Extract the [X, Y] coordinate from the center of the cell holding the provided text.  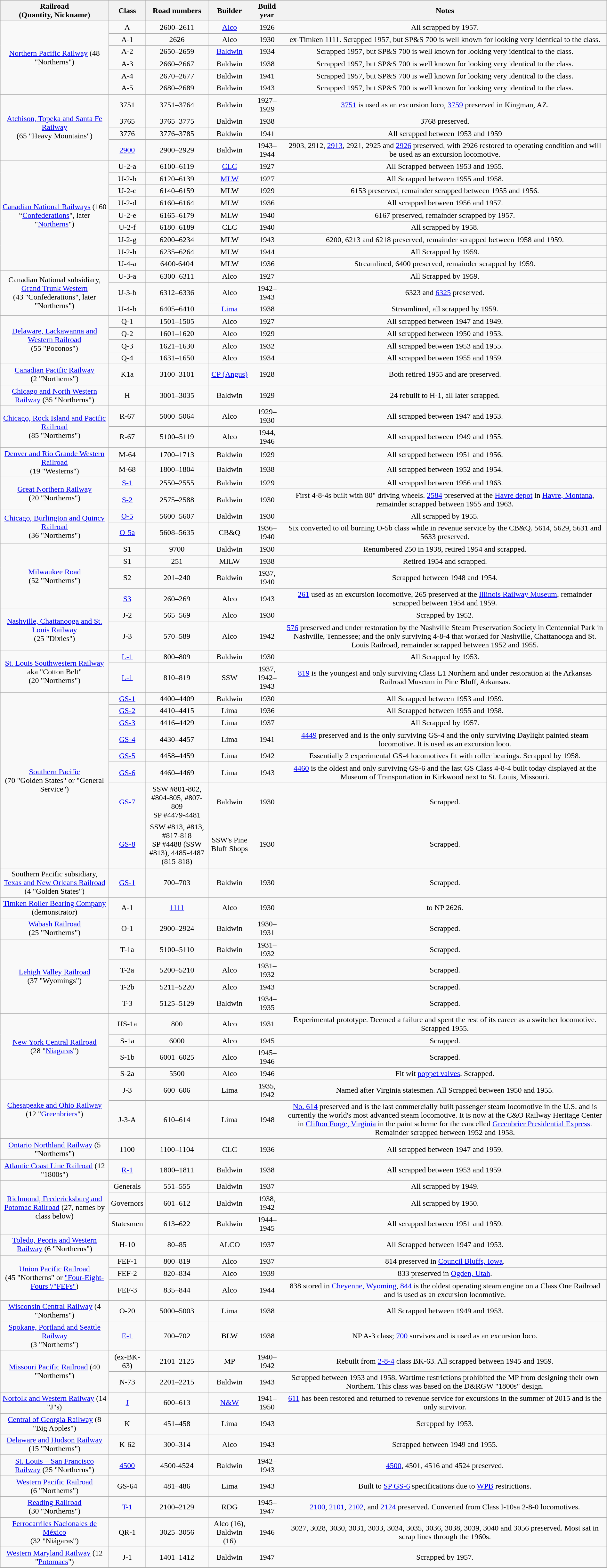
Canadian National Railways (160 “Confederations", later "Northerns") [54, 215]
810–819 [177, 677]
6400-6404 [177, 264]
6200–6234 [177, 240]
5125–5129 [177, 1003]
Named after Virginia statesmen. All Scrapped between 1950 and 1955. [445, 1090]
5200–5210 [177, 970]
ex-Timken 1111. Scrapped 1957, but SP&S 700 is well known for looking very identical to the class. [445, 39]
J-2 [127, 615]
1943–1944 [267, 150]
U-2-g [127, 240]
1937, 1940 [267, 578]
A-3 [127, 64]
2670–2677 [177, 76]
6153 preserved, remainder scrapped between 1955 and 1956. [445, 191]
3751 [127, 104]
1947 [267, 1557]
9700 [177, 549]
1936–1940 [267, 532]
Both retired 1955 and are preserved. [445, 374]
All Scrapped between 1949 and 1953. [445, 1311]
1601–1620 [177, 333]
Ferrocarriles Nacionales de México(32 "Niágaras") [54, 1532]
T-3 [127, 1003]
All scrapped between 1947 and 1959. [445, 1149]
1631–1650 [177, 358]
E-1 [127, 1336]
S3 [127, 598]
5211–5220 [177, 987]
Governors [127, 1203]
Ontario Northland Railway (5 "Northerns") [54, 1149]
Notes [445, 11]
4449 preserved and is the only surviving GS-4 and the only surviving Daylight painted steam locomotive. It is used as an excursion loco. [445, 739]
6180–6189 [177, 227]
GS-5 [127, 756]
Delaware and Hudson Railway (15 "Northerns") [54, 1445]
3025–3056 [177, 1532]
6312–6336 [177, 293]
(ex-BK-63) [127, 1361]
3001–3035 [177, 395]
All scrapped between 1956 and 1963. [445, 483]
SSW's Pine Bluff Shops [229, 844]
U-4-b [127, 309]
All scrapped by 1950. [445, 1203]
2900–2929 [177, 150]
1800–1804 [177, 470]
1800–1811 [177, 1170]
2100–2129 [177, 1507]
838 stored in Cheyenne, Wyoming, 844 is the oldest operating steam engine on a Class One Railroad and is used as an excursion locomotive. [445, 1290]
Milwaukee Road(52 "Northerns") [54, 576]
All Scrapped by 1957. [445, 723]
600–606 [177, 1090]
3768 preserved. [445, 121]
St. Louis Southwestern Railway aka "Cotton Belt"(20 "Northerns") [54, 671]
Class [127, 11]
O-1 [127, 928]
A [127, 27]
Missouri Pacific Railroad (40 "Northerns") [54, 1371]
Northern Pacific Railway (48 "Northerns") [54, 58]
Six converted to oil burning O-5b class while in revenue service by the CB&Q. 5614, 5629, 5631 and 5633 preserved. [445, 532]
K1a [127, 374]
4430–4457 [177, 739]
All scrapped between 1953 and 1959 [445, 133]
700–702 [177, 1336]
1700–1713 [177, 455]
1945–1947 [267, 1507]
U-3-a [127, 276]
3776–3785 [177, 133]
1621–1630 [177, 346]
FEF-3 [127, 1290]
611 has been restored and returned to revenue service for excursions in the summer of 2015 and is the only survivor. [445, 1403]
80–85 [177, 1245]
6100–6119 [177, 166]
H-10 [127, 1245]
800–819 [177, 1261]
All scrapped between 1949 and 1955. [445, 437]
Richmond, Fredericksburg and Potomac Railroad (27, names by class below) [54, 1207]
O-20 [127, 1311]
814 preserved in Council Bluffs, Iowa. [445, 1261]
5608–5635 [177, 532]
S-1a [127, 1041]
4500, 4501, 4516 and 4524 preserved. [445, 1465]
1945 [267, 1041]
1926 [267, 27]
MILW [229, 561]
481–486 [177, 1486]
Spokane, Portland and Seattle Railway(3 "Northerns") [54, 1336]
3751–3764 [177, 104]
All scrapped between 1953 and 1959. [445, 1170]
6323 and 6325 preserved. [445, 293]
RDG [229, 1507]
610–614 [177, 1120]
Renumbered 250 in 1938, retired 1954 and scrapped. [445, 549]
6000 [177, 1041]
A-4 [127, 76]
1941–1950 [267, 1403]
Lehigh Valley Railroad(37 "Wyomings") [54, 976]
4416–4429 [177, 723]
GS-7 [127, 802]
2101–2125 [177, 1361]
1940–1942 [267, 1361]
Denver and Rio Grande Western Railroad(19 "Westerns") [54, 462]
Western Pacific Railroad(6 "Northerns") [54, 1486]
2626 [177, 39]
2550–2555 [177, 483]
551–555 [177, 1186]
All scrapped between 1947 and 1949. [445, 321]
SSW #801-802, #804-805, #807-809SP #4479-4481 [177, 802]
24 rebuilt to H-1, all later scrapped. [445, 395]
T-1a [127, 949]
N-73 [127, 1382]
U-2-b [127, 178]
K-62 [127, 1445]
6200, 6213 and 6218 preserved, remainder scrapped between 1958 and 1959. [445, 240]
GS-6 [127, 773]
2903, 2912, 2913, 2921, 2925 and 2926 preserved, with 2926 restored to operating condition and will be used as an excursion locomotive. [445, 150]
1929–1930 [267, 416]
FEF-1 [127, 1261]
J-1 [127, 1557]
2900 [127, 150]
4458–4459 [177, 756]
6120–6139 [177, 178]
U-2-h [127, 252]
570–589 [177, 636]
SSW [229, 677]
A-2 [127, 52]
601–612 [177, 1203]
Chicago and North Western Railway (35 "Northerns") [54, 395]
N&W [229, 1403]
4410–4415 [177, 711]
U-4-a [127, 264]
Fit wit poppet valves. Scrapped. [445, 1074]
835–844 [177, 1290]
Chicago, Burlington and Quincy Railroad(36 "Northerns") [54, 527]
3100–3101 [177, 374]
All scrapped by 1955. [445, 516]
1934–1935 [267, 1003]
565–569 [177, 615]
CB&Q [229, 532]
5500 [177, 1074]
FEF-2 [127, 1273]
251 [177, 561]
1945–1946 [267, 1057]
Scrapped by 1952. [445, 615]
K [127, 1424]
First 4-8-4s built with 80" driving wheels. 2584 preserved at the Havre depot in Havre, Montana, remainder scrapped between 1955 and 1963. [445, 500]
Norfolk and Western Railway (14 "J"s) [54, 1403]
Railroad(Quantity, Nickname) [54, 11]
U-2-a [127, 166]
Generals [127, 1186]
1932 [267, 346]
4460–4469 [177, 773]
300–314 [177, 1445]
All Scrapped between 1953 and 1959. [445, 699]
4400–4409 [177, 699]
T-1 [127, 1507]
5000–5064 [177, 416]
GS-3 [127, 723]
All scrapped by 1949. [445, 1186]
6235–6264 [177, 252]
All scrapped between 1950 and 1953. [445, 333]
Scrapped between 1948 and 1954. [445, 578]
1111 [177, 908]
Southern Pacific(70 "Golden States" or "General Service") [54, 780]
U-2-f [127, 227]
6160–6164 [177, 203]
U-2-d [127, 203]
Streamlined, all scrapped by 1959. [445, 309]
O-5a [127, 532]
2600–2611 [177, 27]
All scrapped between 1953 and 1955. [445, 346]
S-2a [127, 1074]
Wabash Railroad(25 "Northerns") [54, 928]
GS-2 [127, 711]
6165–6179 [177, 215]
4500-4524 [177, 1465]
5600–5607 [177, 516]
All Scrapped between 1953 and 1955. [445, 166]
Alco (16),Baldwin (16) [229, 1532]
U-2-e [127, 215]
H [127, 395]
All Scrapped by 1953. [445, 657]
All scrapped between 1951 and 1956. [445, 455]
Scrapped by 1953. [445, 1424]
R-1 [127, 1170]
Scrapped by 1957. [445, 1557]
1928 [267, 374]
Wisconsin Central Railway (4 "Northerns") [54, 1311]
T-2b [127, 987]
M-64 [127, 455]
Western Maryland Railway (12 "Potomacs") [54, 1557]
All scrapped by 1957. [445, 27]
All scrapped between 1952 and 1954. [445, 470]
Essentially 2 experimental GS-4 locomotives fit with roller bearings. Scrapped by 1958. [445, 756]
1501–1505 [177, 321]
600–613 [177, 1403]
NP A-3 class; 700 survives and is used as an excursion loco. [445, 1336]
GS-8 [127, 844]
800 [177, 1024]
Atlantic Coast Line Railroad (12 "1800s") [54, 1170]
3776 [127, 133]
1944, 1946 [267, 437]
J-3-A [127, 1120]
1100 [127, 1149]
Rebuilt from 2-8-4 class BK-63. All scrapped between 1945 and 1959. [445, 1361]
HS-1a [127, 1024]
SSW #813, #813, #817-818SP #4488 (SSW #813), 4485-4487 (815-818) [177, 844]
to NP 2626. [445, 908]
QR-1 [127, 1532]
M-68 [127, 470]
833 preserved in Ogden, Utah. [445, 1273]
Southern Pacific subsidiary, Texas and New Orleans Railroad(4 "Golden States") [54, 883]
1401–1412 [177, 1557]
S-1b [127, 1057]
1948 [267, 1120]
Chesapeake and Ohio Railway(12 "Greenbriers") [54, 1109]
Central of Georgia Railway (8 "Big Apples") [54, 1424]
700–703 [177, 883]
U-3-b [127, 293]
All scrapped between 1955 and 1959. [445, 358]
2660–2667 [177, 64]
Reading Railroad(30 "Northerns") [54, 1507]
Delaware, Lackawanna and Western Railroad(55 "Poconos") [54, 340]
S-2 [127, 500]
St. Louis – San Francisco Railway (25 "Northerns") [54, 1465]
Toledo, Peoria and Western Railway (6 "Northerns") [54, 1245]
ALCO [229, 1245]
New York Central Railroad(28 "Niagaras") [54, 1047]
6405–6410 [177, 309]
Scrapped between 1949 and 1955. [445, 1445]
BLW [229, 1336]
Road numbers [177, 11]
Streamlined, 6400 preserved, remainder scrapped by 1959. [445, 264]
6140–6159 [177, 191]
Statesmen [127, 1224]
1944–1945 [267, 1224]
5100–5110 [177, 949]
1100–1104 [177, 1149]
5100–5119 [177, 437]
Q-2 [127, 333]
GS-4 [127, 739]
Chicago, Rock Island and Pacific Railroad(85 "Northerns") [54, 427]
T-2a [127, 970]
261 used as an excursion locomotive, 265 preserved at the Illinois Railway Museum, remainder scrapped between 1954 and 1959. [445, 598]
Timken Roller Bearing Company (demonstrator) [54, 908]
1938, 1942 [267, 1203]
Great Northern Railway(20 "Northerns") [54, 493]
1930–1931 [267, 928]
Q-1 [127, 321]
451–458 [177, 1424]
Built to SP GS-6 specifications due to WPB restrictions. [445, 1486]
820–834 [177, 1273]
2650–2659 [177, 52]
2100, 2101, 2102, and 2124 preserved. Converted from Class I-10sa 2-8-0 locomotives. [445, 1507]
U-2-c [127, 191]
All Scrapped between 1947 and 1953. [445, 1245]
All scrapped between 1947 and 1953. [445, 416]
Canadian National subsidiary, Grand Trunk Western(43 "Confederations", later "Northerns") [54, 293]
Q-4 [127, 358]
260–269 [177, 598]
613–622 [177, 1224]
CP (Angus) [229, 374]
All scrapped between 1951 and 1959. [445, 1224]
2201–2215 [177, 1382]
Union Pacific Railroad(45 "Northerns" or "Four-Eight-Fours"/"FEFs") [54, 1277]
Q-3 [127, 346]
3751 is used as an excursion loco, 3759 preserved in Kingman, AZ. [445, 104]
O-5 [127, 516]
Retired 1954 and scrapped. [445, 561]
2900–2924 [177, 928]
1935, 1942 [267, 1090]
1939 [267, 1273]
Canadian Pacific Railway(2 "Northerns") [54, 374]
Build year [267, 11]
Atchison, Topeka and Santa Fe Railway(65 "Heavy Mountains") [54, 127]
4500 [127, 1465]
201–240 [177, 578]
GS-64 [127, 1486]
All scrapped by 1958. [445, 227]
Nashville, Chattanooga and St. Louis Railway(25 "Dixies") [54, 630]
6167 preserved, remainder scrapped by 1957. [445, 215]
3765 [127, 121]
6300–6311 [177, 276]
2575–2588 [177, 500]
819 is the youngest and only surviving Class L1 Northern and under restoration at the Arkansas Railroad Museum in Pine Bluff, Arkansas. [445, 677]
S-1 [127, 483]
MP [229, 1361]
3027, 3028, 3030, 3031, 3033, 3034, 3035, 3036, 3038, 3039, 3040 and 3056 preserved. Most sat in scrap lines through the 1960s. [445, 1532]
A-5 [127, 88]
S2 [127, 578]
3765–3775 [177, 121]
Experimental prototype. Deemed a failure and spent the rest of its career as a switcher locomotive. Scrapped 1955. [445, 1024]
1927–1929 [267, 104]
1937, 1942–1943 [267, 677]
5000–5003 [177, 1311]
All scrapped between 1956 and 1957. [445, 203]
1931 [267, 1024]
6001–6025 [177, 1057]
2680–2689 [177, 88]
800–809 [177, 657]
Builder [229, 11]
J [127, 1403]
